Search for the cell housing the specified text and yield its (x, y) center coordinate. 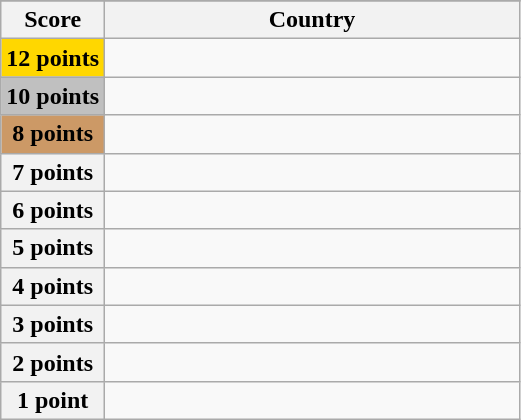
7 points (53, 172)
Country (312, 20)
3 points (53, 324)
8 points (53, 134)
10 points (53, 96)
2 points (53, 362)
1 point (53, 400)
12 points (53, 58)
5 points (53, 248)
4 points (53, 286)
6 points (53, 210)
Score (53, 20)
